Pinpoint the cell where the given text exists, returning its [X, Y] midpoint coordinate. 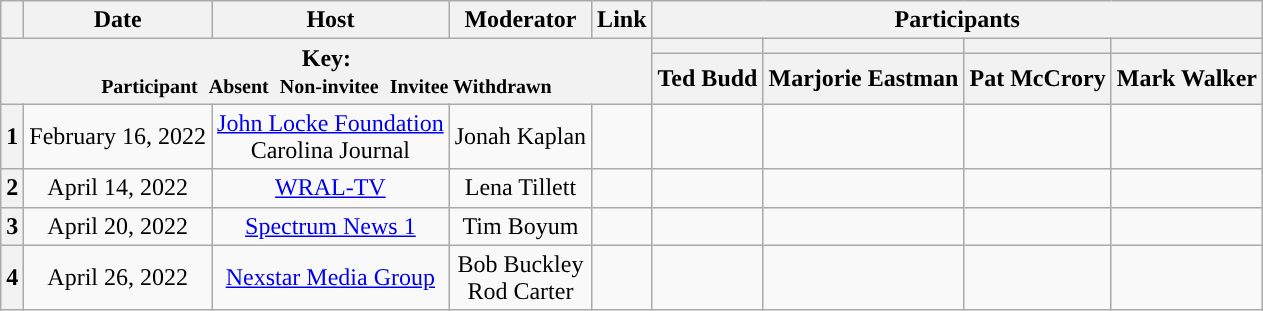
John Locke FoundationCarolina Journal [331, 136]
4 [12, 278]
Ted Budd [708, 78]
Participants [957, 20]
Host [331, 20]
Moderator [520, 20]
Pat McCrory [1038, 78]
Marjorie Eastman [864, 78]
3 [12, 226]
April 20, 2022 [118, 226]
April 14, 2022 [118, 188]
Spectrum News 1 [331, 226]
Link [622, 20]
Mark Walker [1186, 78]
Date [118, 20]
Tim Boyum [520, 226]
WRAL-TV [331, 188]
Nexstar Media Group [331, 278]
Bob BuckleyRod Carter [520, 278]
2 [12, 188]
April 26, 2022 [118, 278]
Lena Tillett [520, 188]
Jonah Kaplan [520, 136]
February 16, 2022 [118, 136]
Key: Participant Absent Non-invitee Invitee Withdrawn [326, 72]
1 [12, 136]
